Search for the cell housing the specified text and yield its [x, y] center coordinate. 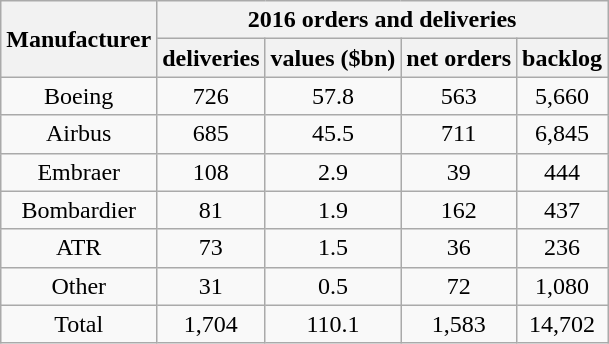
Other [79, 286]
81 [211, 210]
Airbus [79, 134]
685 [211, 134]
1.5 [333, 248]
2016 orders and deliveries [382, 20]
31 [211, 286]
45.5 [333, 134]
437 [562, 210]
6,845 [562, 134]
162 [459, 210]
values ($bn) [333, 58]
2.9 [333, 172]
net orders [459, 58]
39 [459, 172]
726 [211, 96]
0.5 [333, 286]
1.9 [333, 210]
108 [211, 172]
Bombardier [79, 210]
1,080 [562, 286]
72 [459, 286]
236 [562, 248]
Manufacturer [79, 39]
73 [211, 248]
444 [562, 172]
1,704 [211, 324]
5,660 [562, 96]
ATR [79, 248]
110.1 [333, 324]
14,702 [562, 324]
Total [79, 324]
Boeing [79, 96]
57.8 [333, 96]
563 [459, 96]
Embraer [79, 172]
1,583 [459, 324]
backlog [562, 58]
711 [459, 134]
deliveries [211, 58]
36 [459, 248]
